Detect which cell encompasses the target text, then output its [X, Y] center coordinate. 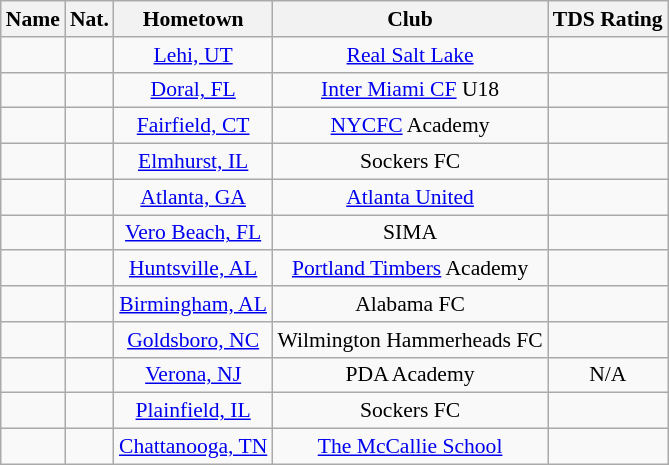
Verona, NJ [193, 375]
Portland Timbers Academy [410, 269]
Plainfield, IL [193, 411]
Real Salt Lake [410, 55]
Fairfield, CT [193, 126]
Alabama FC [410, 304]
Inter Miami CF U18 [410, 90]
NYCFC Academy [410, 126]
Elmhurst, IL [193, 162]
Goldsboro, NC [193, 340]
SIMA [410, 233]
Birmingham, AL [193, 304]
Vero Beach, FL [193, 233]
The McCallie School [410, 447]
TDS Rating [608, 19]
Name [33, 19]
Club [410, 19]
Atlanta United [410, 197]
Huntsville, AL [193, 269]
PDA Academy [410, 375]
Chattanooga, TN [193, 447]
Lehi, UT [193, 55]
Doral, FL [193, 90]
Hometown [193, 19]
Nat. [90, 19]
Atlanta, GA [193, 197]
Wilmington Hammerheads FC [410, 340]
N/A [608, 375]
